From the cell containing the given text, extract its center point as (x, y) coordinate. 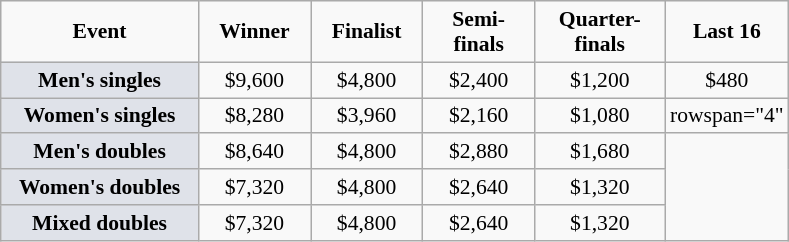
Finalist (366, 32)
Semi-finals (479, 32)
$2,400 (479, 80)
$2,880 (479, 152)
Winner (254, 32)
Mixed doubles (100, 223)
$3,960 (366, 116)
$1,680 (600, 152)
Last 16 (727, 32)
$8,280 (254, 116)
$1,200 (600, 80)
$1,080 (600, 116)
$2,160 (479, 116)
Men's singles (100, 80)
Quarter-finals (600, 32)
$8,640 (254, 152)
Men's doubles (100, 152)
$480 (727, 80)
Women's doubles (100, 187)
rowspan="4" (727, 116)
Women's singles (100, 116)
Event (100, 32)
$9,600 (254, 80)
